For the text-containing cell, return its midpoint in (x, y) coordinate format. 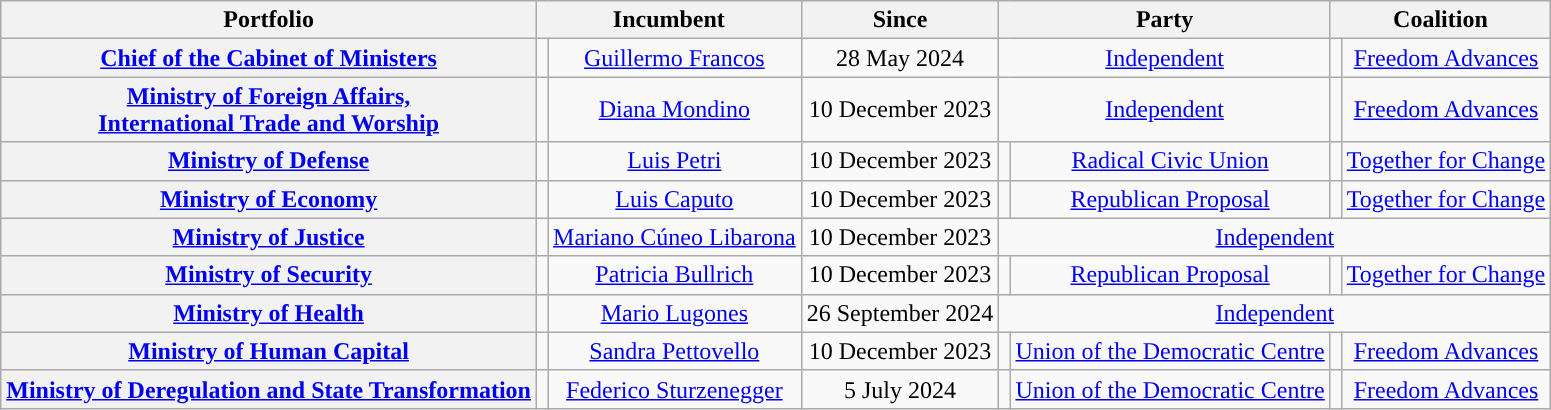
Mario Lugones (675, 313)
Ministry of Health (269, 313)
Ministry of Economy (269, 199)
Coalition (1440, 20)
Ministry of Foreign Affairs, International Trade and Worship (269, 110)
5 July 2024 (900, 389)
Portfolio (269, 20)
Diana Mondino (675, 110)
26 September 2024 (900, 313)
Incumbent (668, 20)
Since (900, 20)
Ministry of Justice (269, 237)
Ministry of Defense (269, 161)
Ministry of Security (269, 275)
Mariano Cúneo Libarona (675, 237)
Ministry of Human Capital (269, 351)
Luis Petri (675, 161)
Party (1164, 20)
Sandra Pettovello (675, 351)
Chief of the Cabinet of Ministers (269, 58)
28 May 2024 (900, 58)
Luis Caputo (675, 199)
Radical Civic Union (1170, 161)
Patricia Bullrich (675, 275)
Guillermo Francos (675, 58)
Federico Sturzenegger (675, 389)
Ministry of Deregulation and State Transformation (269, 389)
